Pinpoint the cell where the given text exists, returning its (x, y) midpoint coordinate. 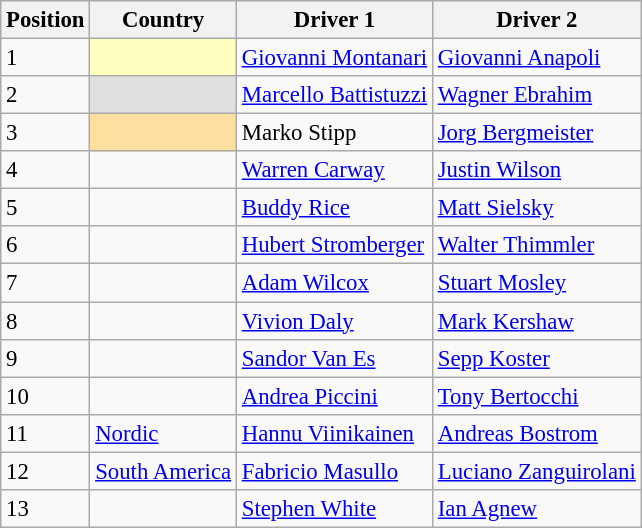
Hannu Viinikainen (334, 433)
Sandor Van Es (334, 358)
Andrea Piccini (334, 396)
Giovanni Montanari (334, 58)
Sepp Koster (536, 358)
4 (46, 170)
Fabricio Masullo (334, 471)
Justin Wilson (536, 170)
Driver 1 (334, 20)
Ian Agnew (536, 509)
South America (164, 471)
Vivion Daly (334, 321)
Andreas Bostrom (536, 433)
Tony Bertocchi (536, 396)
Hubert Stromberger (334, 245)
Nordic (164, 433)
13 (46, 509)
Warren Carway (334, 170)
Buddy Rice (334, 208)
2 (46, 95)
9 (46, 358)
10 (46, 396)
Marko Stipp (334, 133)
Matt Sielsky (536, 208)
6 (46, 245)
Luciano Zanguirolani (536, 471)
Walter Thimmler (536, 245)
12 (46, 471)
Stephen White (334, 509)
3 (46, 133)
Driver 2 (536, 20)
Wagner Ebrahim (536, 95)
Mark Kershaw (536, 321)
Stuart Mosley (536, 283)
Country (164, 20)
5 (46, 208)
Position (46, 20)
11 (46, 433)
8 (46, 321)
Jorg Bergmeister (536, 133)
Giovanni Anapoli (536, 58)
1 (46, 58)
7 (46, 283)
Adam Wilcox (334, 283)
Marcello Battistuzzi (334, 95)
